Pinpoint the cell where the given text exists, returning its [X, Y] midpoint coordinate. 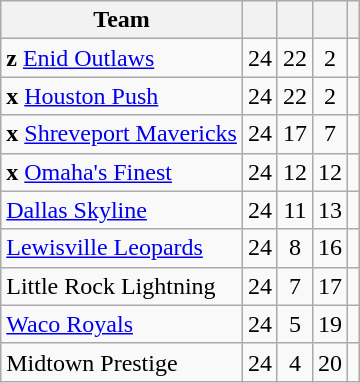
Dallas Skyline [122, 210]
16 [330, 248]
Waco Royals [122, 324]
8 [294, 248]
5 [294, 324]
Little Rock Lightning [122, 286]
4 [294, 362]
13 [330, 210]
Team [122, 20]
Midtown Prestige [122, 362]
z Enid Outlaws [122, 58]
x Houston Push [122, 96]
11 [294, 210]
x Shreveport Mavericks [122, 134]
20 [330, 362]
x Omaha's Finest [122, 172]
19 [330, 324]
Lewisville Leopards [122, 248]
